Pinpoint the cell where the given text exists, returning its [X, Y] midpoint coordinate. 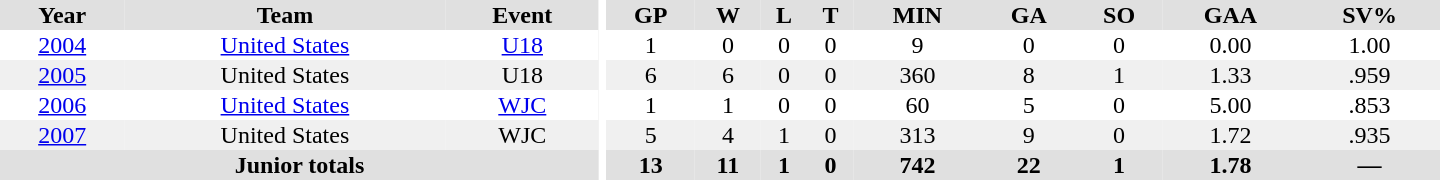
13 [650, 165]
— [1370, 165]
.959 [1370, 75]
5.00 [1230, 105]
4 [728, 135]
Team [284, 15]
Year [62, 15]
GP [650, 15]
Junior totals [300, 165]
22 [1028, 165]
11 [728, 165]
L [784, 15]
360 [918, 75]
313 [918, 135]
GA [1028, 15]
1.78 [1230, 165]
W [728, 15]
2004 [62, 45]
1.33 [1230, 75]
SO [1118, 15]
T [830, 15]
1.72 [1230, 135]
.853 [1370, 105]
2007 [62, 135]
2006 [62, 105]
GAA [1230, 15]
8 [1028, 75]
.935 [1370, 135]
0.00 [1230, 45]
MIN [918, 15]
2005 [62, 75]
1.00 [1370, 45]
SV% [1370, 15]
Event [522, 15]
60 [918, 105]
742 [918, 165]
